Return [x, y] of the center of cell containing provided text 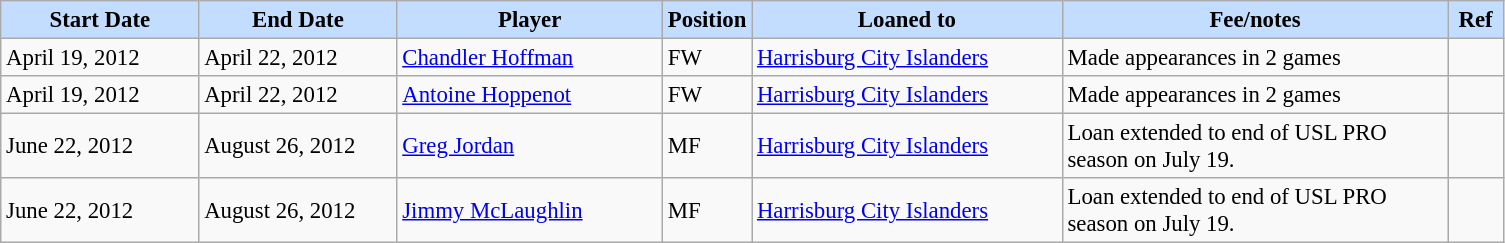
Antoine Hoppenot [530, 95]
Player [530, 20]
Loaned to [908, 20]
Position [708, 20]
Jimmy McLaughlin [530, 210]
Greg Jordan [530, 146]
Ref [1476, 20]
Start Date [100, 20]
Chandler Hoffman [530, 58]
Fee/notes [1255, 20]
End Date [298, 20]
